Return the [X, Y] coordinate for the center point of the cell that contains the specified text.  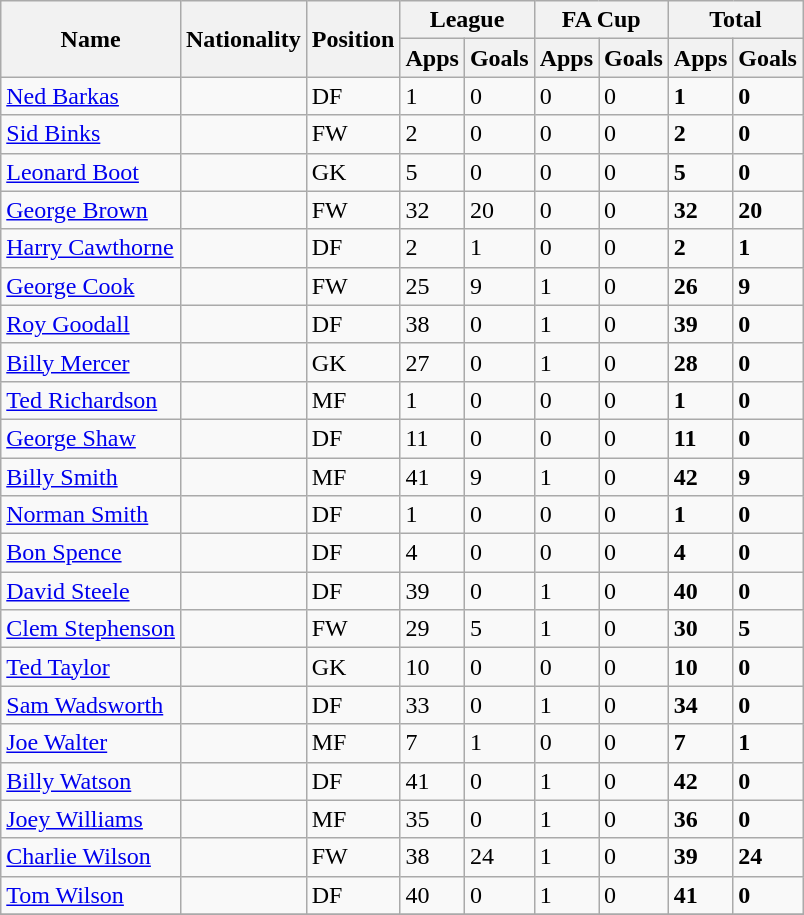
FA Cup [601, 20]
League [467, 20]
Total [735, 20]
Joey Williams [91, 819]
Billy Watson [91, 781]
Ted Richardson [91, 400]
Leonard Boot [91, 172]
35 [432, 819]
26 [700, 286]
34 [700, 705]
Norman Smith [91, 515]
Position [353, 39]
33 [432, 705]
27 [432, 362]
28 [700, 362]
Nationality [243, 39]
George Cook [91, 286]
Bon Spence [91, 553]
George Brown [91, 210]
Tom Wilson [91, 895]
David Steele [91, 591]
Ted Taylor [91, 667]
Harry Cawthorne [91, 248]
Roy Goodall [91, 324]
36 [700, 819]
Sam Wadsworth [91, 705]
George Shaw [91, 438]
30 [700, 629]
Joe Walter [91, 743]
Charlie Wilson [91, 857]
Clem Stephenson [91, 629]
Billy Smith [91, 477]
29 [432, 629]
Sid Binks [91, 134]
Ned Barkas [91, 96]
Name [91, 39]
Billy Mercer [91, 362]
25 [432, 286]
